Scan for the cell matching the given text and deliver its [X, Y] coordinate at center. 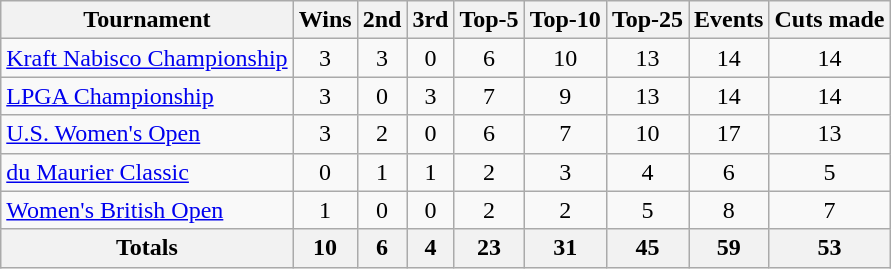
2nd [382, 20]
23 [489, 248]
Tournament [147, 20]
Events [729, 20]
45 [647, 248]
3rd [430, 20]
U.S. Women's Open [147, 134]
53 [830, 248]
Top-5 [489, 20]
59 [729, 248]
8 [729, 210]
LPGA Championship [147, 96]
Top-25 [647, 20]
Totals [147, 248]
31 [565, 248]
Women's British Open [147, 210]
Cuts made [830, 20]
17 [729, 134]
Kraft Nabisco Championship [147, 58]
Wins [325, 20]
9 [565, 96]
Top-10 [565, 20]
du Maurier Classic [147, 172]
